Scan for the cell matching the given text and deliver its (x, y) coordinate at center. 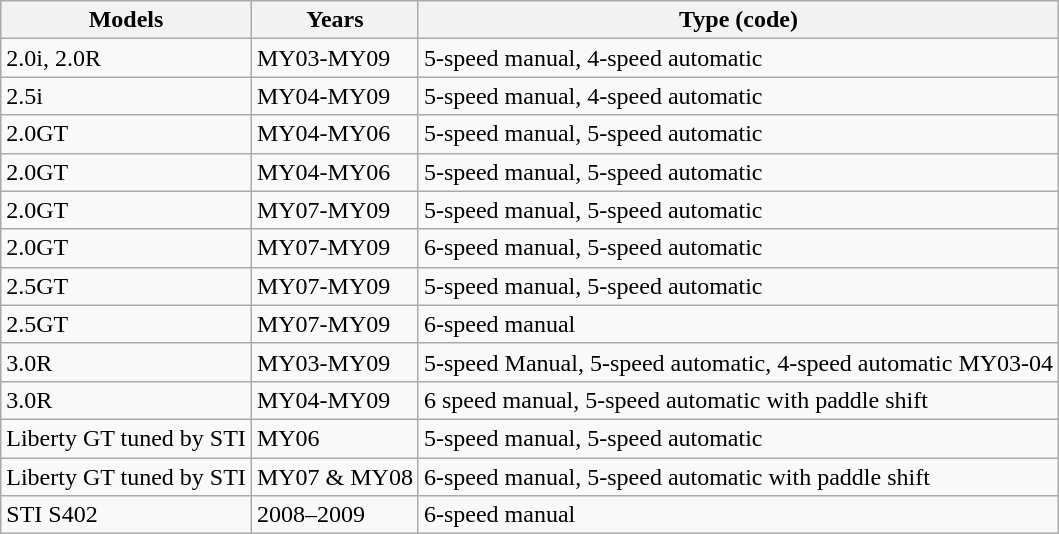
MY07 & MY08 (334, 477)
Models (126, 20)
2008–2009 (334, 515)
Years (334, 20)
6 speed manual, 5-speed automatic with paddle shift (738, 400)
2.0i, 2.0R (126, 58)
6-speed manual, 5-speed automatic with paddle shift (738, 477)
6-speed manual, 5-speed automatic (738, 248)
MY06 (334, 438)
2.5i (126, 96)
STI S402 (126, 515)
Type (code) (738, 20)
5-speed Manual, 5-speed automatic, 4-speed automatic MY03-04 (738, 362)
